Detect which cell encompasses the target text, then output its [x, y] center coordinate. 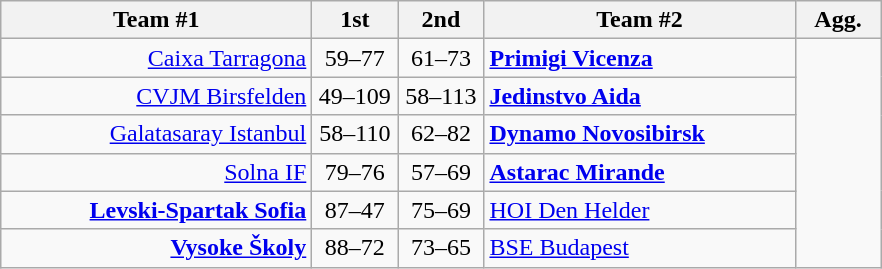
61–73 [441, 58]
Agg. [838, 20]
1st [355, 20]
Astarac Mirande [640, 172]
62–82 [441, 134]
49–109 [355, 96]
Vysoke Školy [156, 248]
Primigi Vicenza [640, 58]
CVJM Birsfelden [156, 96]
Jedinstvo Aida [640, 96]
BSE Budapest [640, 248]
Dynamo Novosibirsk [640, 134]
HOI Den Helder [640, 210]
Levski-Spartak Sofia [156, 210]
Caixa Tarragona [156, 58]
Team #2 [640, 20]
Galatasaray Istanbul [156, 134]
58–110 [355, 134]
88–72 [355, 248]
Team #1 [156, 20]
87–47 [355, 210]
Solna IF [156, 172]
75–69 [441, 210]
58–113 [441, 96]
59–77 [355, 58]
79–76 [355, 172]
73–65 [441, 248]
57–69 [441, 172]
2nd [441, 20]
